Detect which cell encompasses the target text, then output its (X, Y) center coordinate. 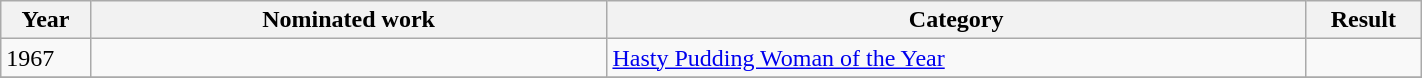
Category (956, 20)
Hasty Pudding Woman of the Year (956, 58)
Year (46, 20)
Result (1363, 20)
Nominated work (348, 20)
1967 (46, 58)
